For the text-containing cell, return its midpoint in (X, Y) coordinate format. 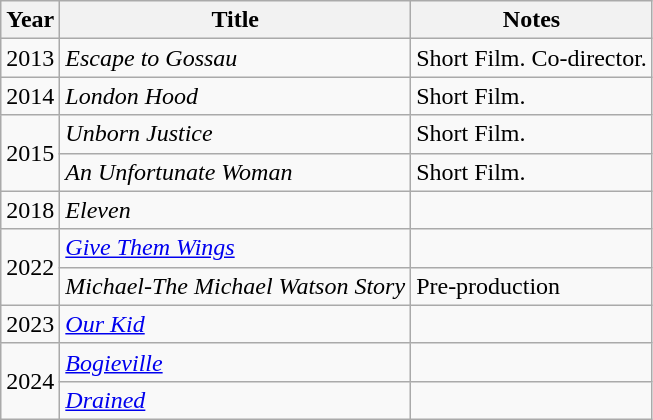
2022 (30, 267)
2014 (30, 96)
2023 (30, 324)
Year (30, 20)
2024 (30, 381)
Our Kid (236, 324)
Escape to Gossau (236, 58)
2018 (30, 210)
Pre-production (532, 286)
Eleven (236, 210)
An Unfortunate Woman (236, 172)
2015 (30, 153)
Bogieville (236, 362)
Notes (532, 20)
Short Film. Co-director. (532, 58)
London Hood (236, 96)
Give Them Wings (236, 248)
Unborn Justice (236, 134)
2013 (30, 58)
Title (236, 20)
Michael-The Michael Watson Story (236, 286)
Drained (236, 400)
